Locate the cell with the specified text and output its (x, y) center coordinate. 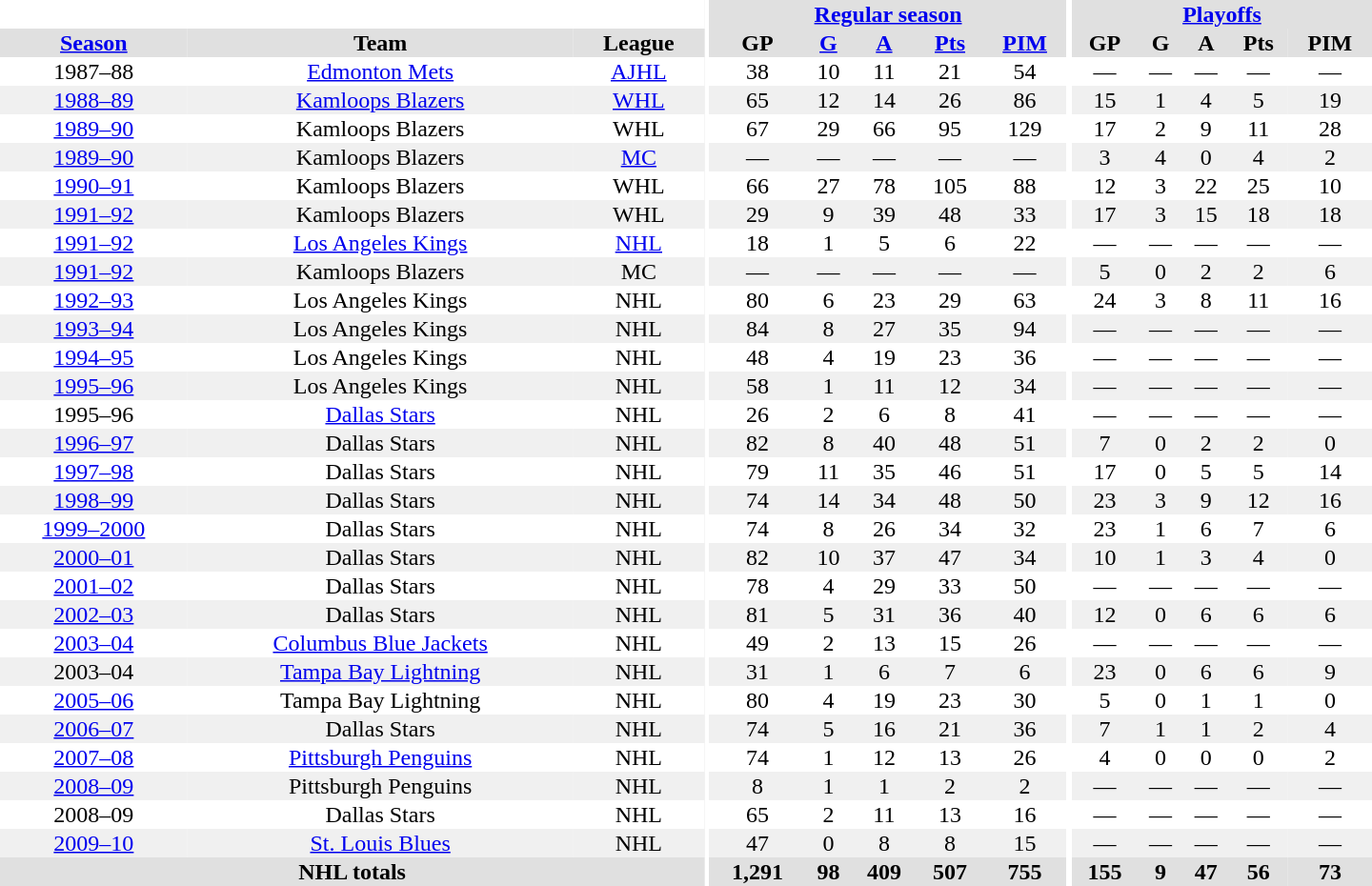
Season (93, 43)
2001–02 (93, 586)
1988–89 (93, 100)
63 (1025, 300)
1996–97 (93, 443)
2006–07 (93, 729)
38 (757, 71)
St. Louis Blues (381, 843)
129 (1025, 129)
1997–98 (93, 472)
32 (1025, 529)
1994–95 (93, 357)
39 (884, 214)
2002–03 (93, 614)
37 (884, 557)
1990–91 (93, 186)
1998–99 (93, 500)
30 (1025, 700)
94 (1025, 329)
2007–08 (93, 757)
24 (1105, 300)
2009–10 (93, 843)
AJHL (639, 71)
755 (1025, 872)
2005–06 (93, 700)
58 (757, 386)
73 (1330, 872)
Team (381, 43)
86 (1025, 100)
46 (949, 472)
1987–88 (93, 71)
1,291 (757, 872)
409 (884, 872)
25 (1259, 186)
League (639, 43)
54 (1025, 71)
1992–93 (93, 300)
2000–01 (93, 557)
Edmonton Mets (381, 71)
56 (1259, 872)
79 (757, 472)
28 (1330, 129)
507 (949, 872)
105 (949, 186)
49 (757, 643)
88 (1025, 186)
1999–2000 (93, 529)
84 (757, 329)
98 (829, 872)
Columbus Blue Jackets (381, 643)
41 (1025, 414)
155 (1105, 872)
81 (757, 614)
1993–94 (93, 329)
Playoffs (1221, 14)
67 (757, 129)
Regular season (888, 14)
NHL totals (353, 872)
95 (949, 129)
